Scan for the cell matching the given text and deliver its (x, y) coordinate at center. 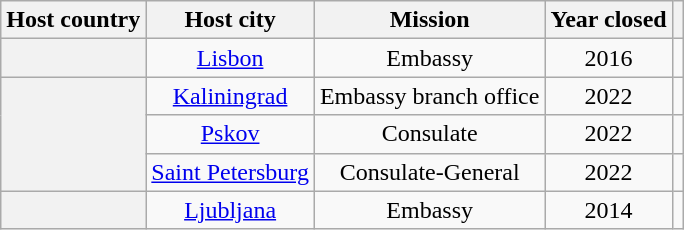
Host country (74, 20)
Kaliningrad (230, 96)
Consulate (430, 134)
Pskov (230, 134)
2014 (608, 210)
Consulate-General (430, 172)
Ljubljana (230, 210)
Mission (430, 20)
Embassy branch office (430, 96)
2016 (608, 58)
Lisbon (230, 58)
Year closed (608, 20)
Saint Petersburg (230, 172)
Host city (230, 20)
